Output the [X, Y] coordinate of the center of the cell containing the given text.  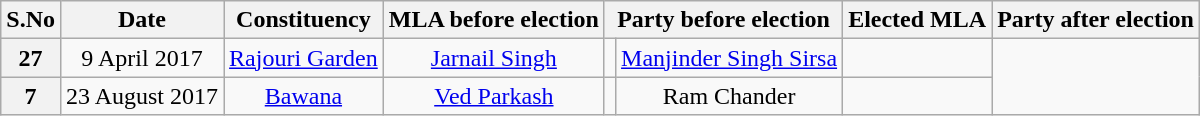
Bawana [304, 96]
Constituency [304, 20]
Ram Chander [730, 96]
Elected MLA [918, 20]
Date [142, 20]
7 [31, 96]
S.No [31, 20]
Jarnail Singh [494, 58]
Ved Parkash [494, 96]
23 August 2017 [142, 96]
27 [31, 58]
Rajouri Garden [304, 58]
Party before election [723, 20]
Party after election [1096, 20]
Manjinder Singh Sirsa [730, 58]
9 April 2017 [142, 58]
MLA before election [494, 20]
